Find where the given text appears and provide that cell's center as (x, y) coordinate. 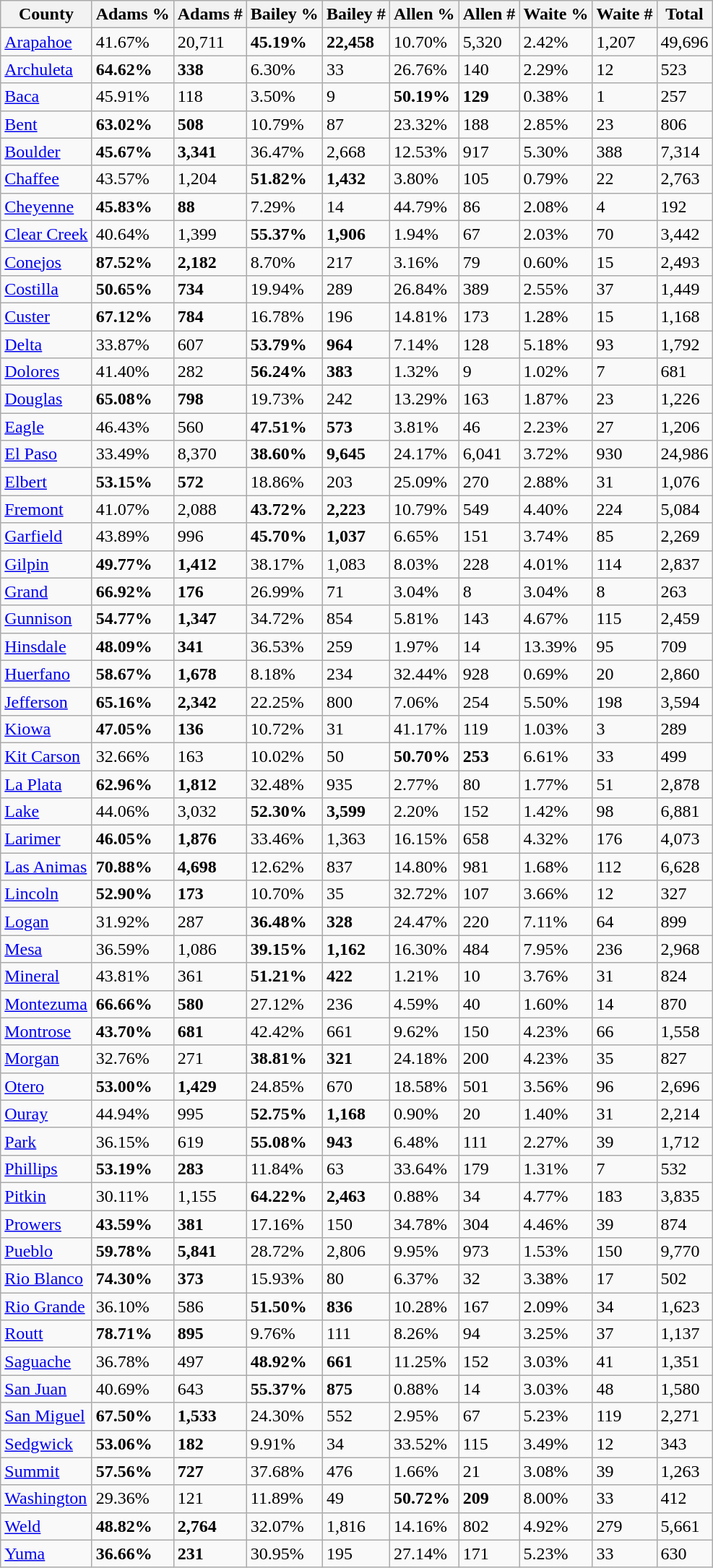
40 (489, 1004)
1,792 (685, 345)
38.60% (285, 454)
128 (489, 345)
389 (489, 289)
Allen # (489, 14)
2,223 (355, 509)
136 (209, 729)
2,271 (685, 1416)
33.52% (424, 1444)
1.77% (556, 784)
870 (685, 1004)
8.00% (556, 1499)
3.66% (556, 894)
33.49% (133, 454)
52.30% (285, 812)
Delta (46, 345)
40.64% (133, 234)
580 (209, 1004)
1.28% (556, 316)
86 (489, 207)
3 (624, 729)
63 (355, 1169)
2,837 (685, 564)
257 (685, 97)
21 (489, 1471)
Sedgwick (46, 1444)
179 (489, 1169)
1.94% (424, 234)
4.01% (556, 564)
9.76% (285, 1334)
16.15% (424, 839)
200 (489, 1059)
2.20% (424, 812)
3.72% (556, 454)
1,876 (209, 839)
43.70% (133, 1031)
56.24% (285, 372)
Fremont (46, 509)
33.87% (133, 345)
1,678 (209, 674)
24.17% (424, 454)
476 (355, 1471)
41 (624, 1361)
874 (685, 1224)
48.82% (133, 1526)
64.62% (133, 69)
Ouray (46, 1114)
26.76% (424, 69)
Total (685, 14)
Mineral (46, 976)
6.30% (285, 69)
45.19% (285, 42)
973 (489, 1252)
59.78% (133, 1252)
0.60% (556, 261)
36.59% (133, 949)
7.95% (556, 949)
55.08% (285, 1141)
6.61% (556, 756)
37.68% (285, 1471)
Conejos (46, 261)
Logan (46, 922)
43.89% (133, 537)
192 (685, 207)
1,558 (685, 1031)
151 (489, 537)
50.19% (424, 97)
7,314 (685, 152)
2.95% (424, 1416)
231 (209, 1554)
57.56% (133, 1471)
373 (209, 1279)
53.00% (133, 1086)
263 (685, 592)
2.03% (556, 234)
Baca (46, 97)
32.48% (285, 784)
14.16% (424, 1526)
33.64% (424, 1169)
4,073 (685, 839)
30.11% (133, 1196)
0.79% (556, 179)
183 (624, 1196)
49,696 (685, 42)
36.15% (133, 1141)
48.92% (285, 1361)
Adams % (133, 14)
45.83% (133, 207)
50.72% (424, 1499)
36.66% (133, 1554)
917 (489, 152)
3,835 (685, 1196)
630 (685, 1554)
6,628 (685, 867)
2,493 (685, 261)
1,204 (209, 179)
36.10% (133, 1307)
96 (624, 1086)
1.60% (556, 1004)
572 (209, 482)
253 (489, 756)
25.09% (424, 482)
4.59% (424, 1004)
0.69% (556, 674)
824 (685, 976)
328 (355, 922)
619 (209, 1141)
17 (624, 1279)
53.79% (285, 345)
Gilpin (46, 564)
Rio Blanco (46, 1279)
34.72% (285, 619)
Morgan (46, 1059)
24.47% (424, 922)
5.81% (424, 619)
1,812 (209, 784)
Las Animas (46, 867)
224 (624, 509)
943 (355, 1141)
51.50% (285, 1307)
1,086 (209, 949)
802 (489, 1526)
217 (355, 261)
66.66% (133, 1004)
36.53% (285, 646)
5,661 (685, 1526)
6,881 (685, 812)
64.22% (285, 1196)
Montrose (46, 1031)
24.30% (285, 1416)
1,037 (355, 537)
11.25% (424, 1361)
36.48% (285, 922)
1.68% (556, 867)
16.78% (285, 316)
Archuleta (46, 69)
27 (624, 427)
875 (355, 1389)
31.92% (133, 922)
3.80% (424, 179)
26.99% (285, 592)
5.50% (556, 701)
Gunnison (46, 619)
14.80% (424, 867)
32.44% (424, 674)
30.95% (285, 1554)
1,207 (624, 42)
Bailey # (355, 14)
34.78% (424, 1224)
64 (624, 922)
27.12% (285, 1004)
502 (685, 1279)
198 (624, 701)
Lincoln (46, 894)
1,263 (685, 1471)
209 (489, 1499)
47.05% (133, 729)
4.92% (556, 1526)
105 (489, 179)
3.49% (556, 1444)
499 (685, 756)
2.23% (556, 427)
Cheyenne (46, 207)
13.39% (556, 646)
20,711 (209, 42)
1.32% (424, 372)
784 (209, 316)
228 (489, 564)
40.69% (133, 1389)
412 (685, 1499)
1,347 (209, 619)
5,084 (685, 509)
38.81% (285, 1059)
271 (209, 1059)
1,206 (685, 427)
El Paso (46, 454)
0.90% (424, 1114)
3.74% (556, 537)
4,698 (209, 867)
709 (685, 646)
167 (489, 1307)
1,816 (355, 1526)
19.73% (285, 399)
Rio Grande (46, 1307)
836 (355, 1307)
383 (355, 372)
1,432 (355, 179)
1,712 (685, 1141)
996 (209, 537)
3.38% (556, 1279)
196 (355, 316)
Grand (46, 592)
24,986 (685, 454)
2.08% (556, 207)
67.50% (133, 1416)
283 (209, 1169)
51.82% (285, 179)
1.42% (556, 812)
195 (355, 1554)
3.08% (556, 1471)
234 (355, 674)
1,083 (355, 564)
1.66% (424, 1471)
8.70% (285, 261)
52.90% (133, 894)
65.16% (133, 701)
62.96% (133, 784)
66 (624, 1031)
143 (489, 619)
1.02% (556, 372)
23.32% (424, 124)
24.18% (424, 1059)
1.40% (556, 1114)
5,841 (209, 1252)
2.29% (556, 69)
8,370 (209, 454)
24.85% (285, 1086)
899 (685, 922)
42.42% (285, 1031)
Garfield (46, 537)
220 (489, 922)
Weld (46, 1526)
41.67% (133, 42)
3.56% (556, 1086)
2,214 (685, 1114)
9.95% (424, 1252)
Lake (46, 812)
2.88% (556, 482)
51.21% (285, 976)
3,599 (355, 812)
4.32% (556, 839)
49 (355, 1499)
4.67% (556, 619)
54.77% (133, 619)
4.40% (556, 509)
2,806 (355, 1252)
46.05% (133, 839)
1,429 (209, 1086)
45.67% (133, 152)
Waite % (556, 14)
53.06% (133, 1444)
88 (209, 207)
6.65% (424, 537)
Phillips (46, 1169)
27.14% (424, 1554)
94 (489, 1334)
1,533 (209, 1416)
1,137 (685, 1334)
Kit Carson (46, 756)
5,320 (489, 42)
17.16% (285, 1224)
658 (489, 839)
San Juan (46, 1389)
Kiowa (46, 729)
964 (355, 345)
5.18% (556, 345)
10.28% (424, 1307)
33.46% (285, 839)
7.14% (424, 345)
63.02% (133, 124)
La Plata (46, 784)
2,860 (685, 674)
14.81% (424, 316)
1,363 (355, 839)
43.72% (285, 509)
2.09% (556, 1307)
3.76% (556, 976)
1,580 (685, 1389)
Mesa (46, 949)
16.30% (424, 949)
Pitkin (46, 1196)
2,459 (685, 619)
484 (489, 949)
928 (489, 674)
Yuma (46, 1554)
5.30% (556, 152)
41.17% (424, 729)
1.31% (556, 1169)
259 (355, 646)
65.08% (133, 399)
46 (489, 427)
18.58% (424, 1086)
171 (489, 1554)
2.85% (556, 124)
0.38% (556, 97)
1,906 (355, 234)
11.84% (285, 1169)
41.07% (133, 509)
3,341 (209, 152)
3.50% (285, 97)
118 (209, 97)
47.51% (285, 427)
552 (355, 1416)
2,088 (209, 509)
327 (685, 894)
43.59% (133, 1224)
9,770 (685, 1252)
1.03% (556, 729)
70 (624, 234)
Arapahoe (46, 42)
560 (209, 427)
3.81% (424, 427)
112 (624, 867)
Allen % (424, 14)
573 (355, 427)
9.91% (285, 1444)
1,155 (209, 1196)
78.71% (133, 1334)
67.12% (133, 316)
2,463 (355, 1196)
53.15% (133, 482)
Jefferson (46, 701)
381 (209, 1224)
2,342 (209, 701)
6.48% (424, 1141)
895 (209, 1334)
7.29% (285, 207)
6,041 (489, 454)
7.11% (556, 922)
981 (489, 867)
Pueblo (46, 1252)
341 (209, 646)
8.26% (424, 1334)
10.02% (285, 756)
87.52% (133, 261)
74.30% (133, 1279)
32.76% (133, 1059)
2,182 (209, 261)
Saguache (46, 1361)
254 (489, 701)
87 (355, 124)
930 (624, 454)
1 (624, 97)
Elbert (46, 482)
43.81% (133, 976)
Larimer (46, 839)
50 (355, 756)
13.29% (424, 399)
7.06% (424, 701)
50.65% (133, 289)
1.97% (424, 646)
188 (489, 124)
71 (355, 592)
2,269 (685, 537)
45.91% (133, 97)
28.72% (285, 1252)
2.27% (556, 1141)
304 (489, 1224)
26.84% (424, 289)
6.37% (424, 1279)
45.70% (285, 537)
36.78% (133, 1361)
95 (624, 646)
66.92% (133, 592)
8.03% (424, 564)
Prowers (46, 1224)
San Miguel (46, 1416)
995 (209, 1114)
79 (489, 261)
Adams # (209, 14)
2,878 (685, 784)
43.57% (133, 179)
798 (209, 399)
361 (209, 976)
532 (685, 1169)
670 (355, 1086)
727 (209, 1471)
282 (209, 372)
121 (209, 1499)
935 (355, 784)
508 (209, 124)
19.94% (285, 289)
4.46% (556, 1224)
Custer (46, 316)
Hinsdale (46, 646)
854 (355, 619)
3,032 (209, 812)
1,226 (685, 399)
50.70% (424, 756)
2,696 (685, 1086)
Chaffee (46, 179)
422 (355, 976)
1.87% (556, 399)
3.25% (556, 1334)
800 (355, 701)
1,449 (685, 289)
46.43% (133, 427)
287 (209, 922)
182 (209, 1444)
734 (209, 289)
2,763 (685, 179)
270 (489, 482)
85 (624, 537)
Eagle (46, 427)
Huerfano (46, 674)
203 (355, 482)
321 (355, 1059)
2.42% (556, 42)
Washington (46, 1499)
3,442 (685, 234)
Dolores (46, 372)
Montezuma (46, 1004)
Bailey % (285, 14)
129 (489, 97)
1,399 (209, 234)
Costilla (46, 289)
18.86% (285, 482)
29.36% (133, 1499)
38.17% (285, 564)
2,968 (685, 949)
52.75% (285, 1114)
107 (489, 894)
1,623 (685, 1307)
Douglas (46, 399)
3,594 (685, 701)
2.77% (424, 784)
22,458 (355, 42)
39.15% (285, 949)
15.93% (285, 1279)
338 (209, 69)
44.94% (133, 1114)
497 (209, 1361)
Routt (46, 1334)
49.77% (133, 564)
10 (489, 976)
279 (624, 1526)
523 (685, 69)
32.66% (133, 756)
4.77% (556, 1196)
12.53% (424, 152)
48 (624, 1389)
114 (624, 564)
8.18% (285, 674)
1.53% (556, 1252)
32 (489, 1279)
10.72% (285, 729)
1,412 (209, 564)
9.62% (424, 1031)
12.62% (285, 867)
2,764 (209, 1526)
22 (624, 179)
36.47% (285, 152)
93 (624, 345)
Bent (46, 124)
827 (685, 1059)
41.40% (133, 372)
806 (685, 124)
48.09% (133, 646)
70.88% (133, 867)
98 (624, 812)
2,668 (355, 152)
343 (685, 1444)
1,162 (355, 949)
11.89% (285, 1499)
1,076 (685, 482)
242 (355, 399)
58.67% (133, 674)
586 (209, 1307)
Otero (46, 1086)
549 (489, 509)
4 (624, 207)
32.07% (285, 1526)
22.25% (285, 701)
32.72% (424, 894)
44.79% (424, 207)
3.16% (424, 261)
140 (489, 69)
County (46, 14)
Boulder (46, 152)
2.55% (556, 289)
51 (624, 784)
643 (209, 1389)
501 (489, 1086)
Summit (46, 1471)
1.21% (424, 976)
44.06% (133, 812)
9,645 (355, 454)
837 (355, 867)
Park (46, 1141)
53.19% (133, 1169)
Clear Creek (46, 234)
607 (209, 345)
388 (624, 152)
Waite # (624, 14)
1,351 (685, 1361)
